Return the (x, y) coordinate for the center point of the cell that contains the specified text.  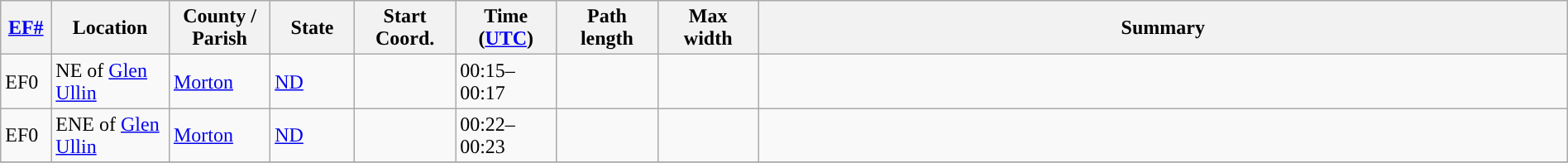
00:22–00:23 (506, 136)
00:15–00:17 (506, 81)
State (313, 28)
Max width (708, 28)
ENE of Glen Ullin (111, 136)
Location (111, 28)
EF# (26, 28)
NE of Glen Ullin (111, 81)
Path length (607, 28)
Start Coord. (404, 28)
County / Parish (219, 28)
Summary (1163, 28)
Time (UTC) (506, 28)
